From the cell containing the given text, extract its center point as [x, y] coordinate. 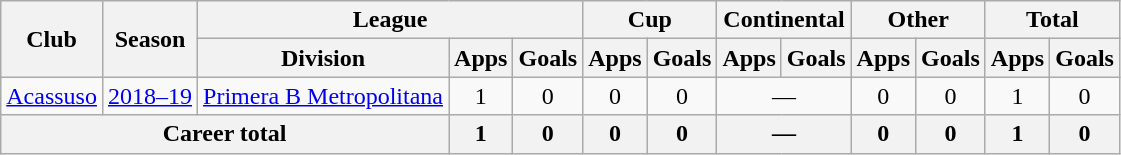
Acassuso [52, 96]
League [390, 20]
Primera B Metropolitana [324, 96]
Club [52, 39]
Career total [225, 134]
Other [918, 20]
Cup [650, 20]
Total [1052, 20]
Continental [784, 20]
2018–19 [150, 96]
Division [324, 58]
Season [150, 39]
